Scan for the cell matching the given text and deliver its (x, y) coordinate at center. 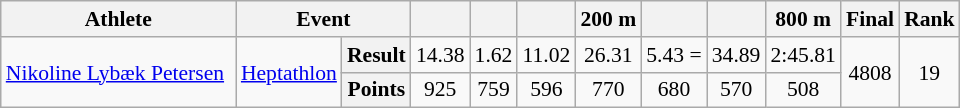
925 (440, 90)
Event (324, 19)
Points (376, 90)
200 m (608, 19)
11.02 (546, 55)
Nikoline Lybæk Petersen (118, 72)
770 (608, 90)
570 (736, 90)
759 (494, 90)
Rank (930, 19)
26.31 (608, 55)
1.62 (494, 55)
2:45.81 (802, 55)
5.43 = (674, 55)
680 (674, 90)
Athlete (118, 19)
34.89 (736, 55)
14.38 (440, 55)
Result (376, 55)
800 m (802, 19)
Final (870, 19)
19 (930, 72)
4808 (870, 72)
Heptathlon (289, 72)
508 (802, 90)
596 (546, 90)
